Provide the [x, y] coordinate of the cell's center where the given text is located.  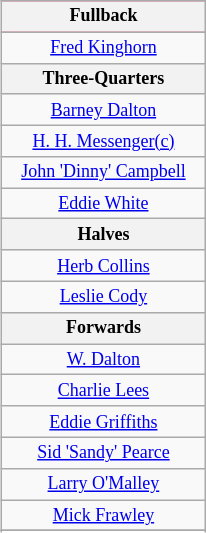
Fullback [104, 16]
Charlie Lees [104, 390]
Sid 'Sandy' Pearce [104, 452]
Eddie Griffiths [104, 422]
Mick Frawley [104, 516]
Halves [104, 234]
Forwards [104, 328]
Larry O'Malley [104, 484]
Barney Dalton [104, 110]
W. Dalton [104, 360]
Eddie White [104, 204]
Herb Collins [104, 266]
Leslie Cody [104, 296]
Fred Kinghorn [104, 48]
H. H. Messenger(c) [104, 140]
John 'Dinny' Campbell [104, 172]
Three-Quarters [104, 78]
